Locate the cell with the specified text and output its [x, y] center coordinate. 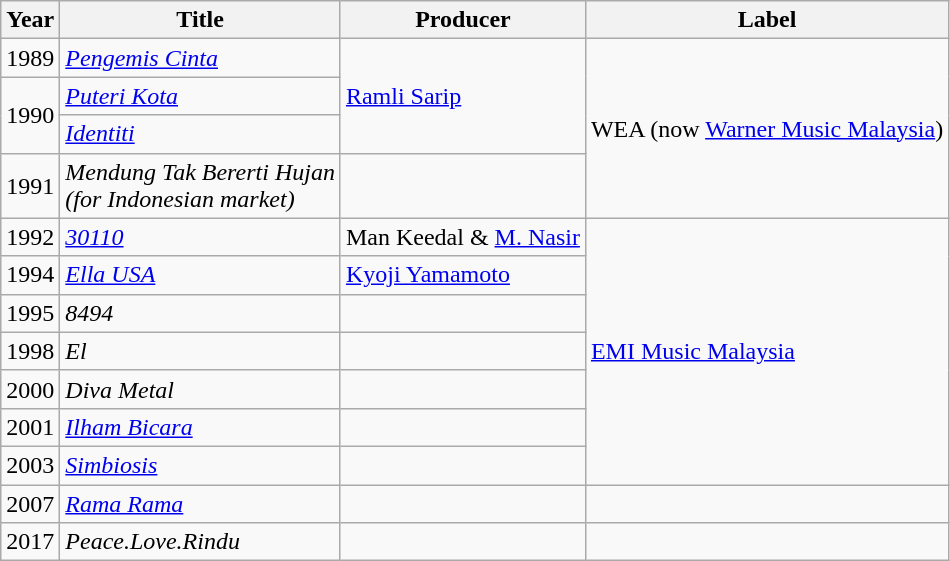
1995 [30, 313]
EMI Music Malaysia [766, 351]
Producer [462, 20]
1992 [30, 237]
Ramli Sarip [462, 96]
2003 [30, 465]
1989 [30, 58]
Year [30, 20]
Label [766, 20]
1991 [30, 186]
2007 [30, 503]
Mendung Tak Bererti Hujan(for Indonesian market) [200, 186]
30110 [200, 237]
2001 [30, 427]
Diva Metal [200, 389]
1998 [30, 351]
Puteri Kota [200, 96]
Pengemis Cinta [200, 58]
Ilham Bicara [200, 427]
1994 [30, 275]
8494 [200, 313]
Rama Rama [200, 503]
Kyoji Yamamoto [462, 275]
Simbiosis [200, 465]
2000 [30, 389]
Title [200, 20]
El [200, 351]
Identiti [200, 134]
Peace.Love.Rindu [200, 542]
2017 [30, 542]
Man Keedal & M. Nasir [462, 237]
1990 [30, 115]
WEA (now Warner Music Malaysia) [766, 128]
Ella USA [200, 275]
